Extract the [X, Y] coordinate from the center of the cell holding the provided text.  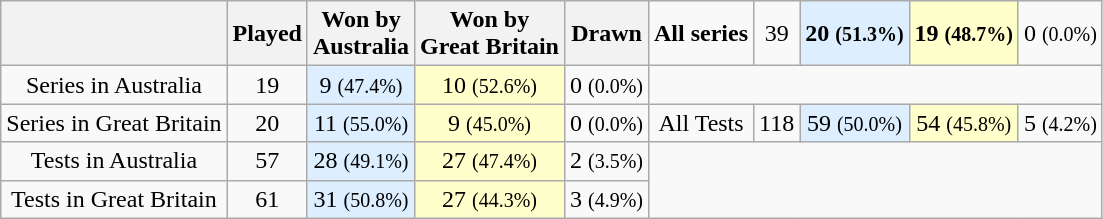
Tests in Australia [114, 161]
19 (48.7%) [964, 34]
Series in Australia [114, 85]
5 (4.2%) [1060, 123]
3 (4.9%) [606, 199]
11 (55.0%) [360, 123]
Series in Great Britain [114, 123]
20 (51.3%) [854, 34]
27 (47.4%) [490, 161]
59 (50.0%) [854, 123]
31 (50.8%) [360, 199]
61 [267, 199]
27 (44.3%) [490, 199]
19 [267, 85]
28 (49.1%) [360, 161]
54 (45.8%) [964, 123]
2 (3.5%) [606, 161]
All series [700, 34]
20 [267, 123]
Won byAustralia [360, 34]
39 [777, 34]
9 (47.4%) [360, 85]
10 (52.6%) [490, 85]
9 (45.0%) [490, 123]
Won byGreat Britain [490, 34]
118 [777, 123]
Played [267, 34]
Tests in Great Britain [114, 199]
Drawn [606, 34]
All Tests [700, 123]
57 [267, 161]
